Find where the given text appears and provide that cell's center as [x, y] coordinate. 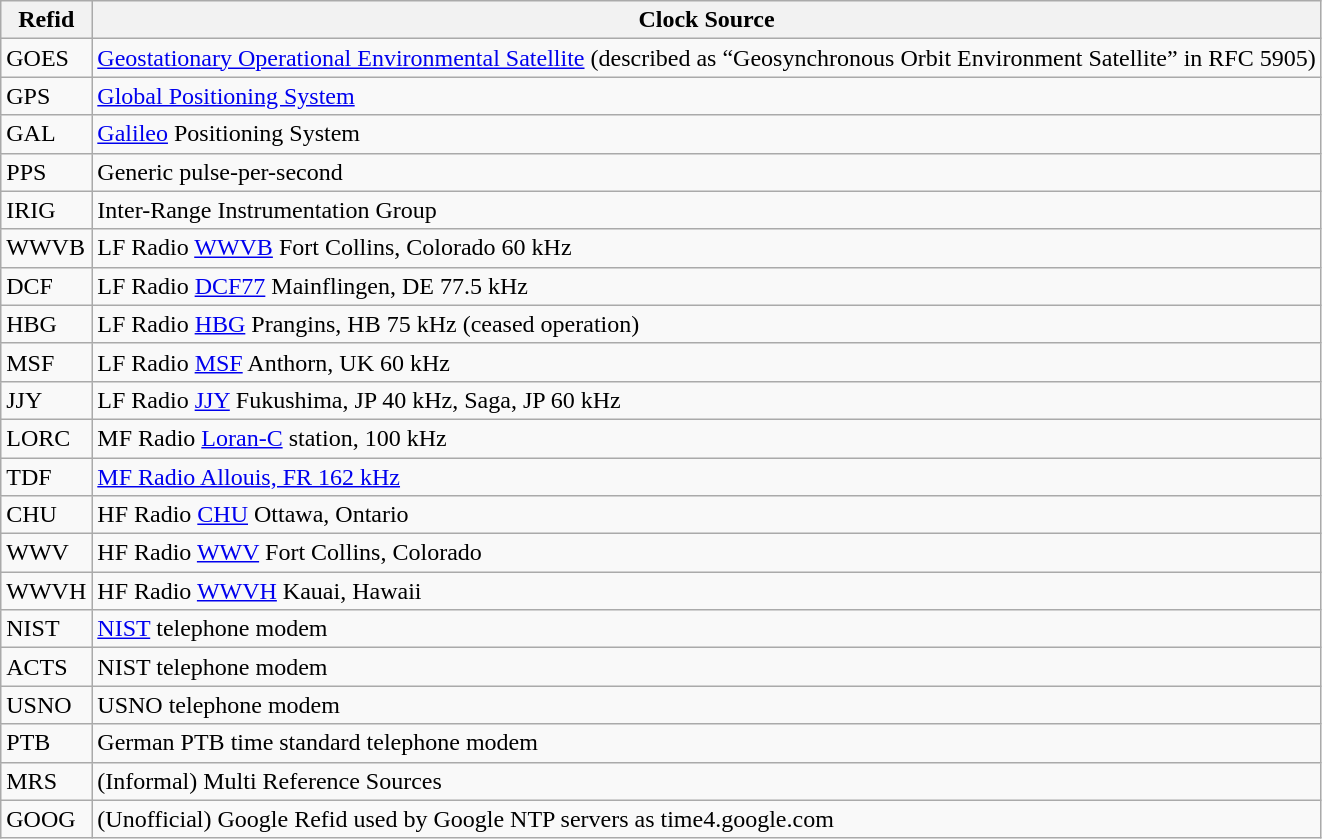
HF Radio WWVH Kauai, Hawaii [706, 591]
LF Radio DCF77 Mainflingen, DE 77.5 kHz [706, 286]
NIST [46, 629]
Geostationary Operational Environmental Satellite (described as “Geosynchronous Orbit Environment Satellite” in RFC 5905) [706, 58]
CHU [46, 515]
Galileo Positioning System [706, 134]
(Unofficial) Google Refid used by Google NTP servers as time4.google.com [706, 819]
LF Radio HBG Prangins, HB 75 kHz (ceased operation) [706, 324]
PPS [46, 172]
PTB [46, 743]
German PTB time standard telephone modem [706, 743]
MRS [46, 781]
LF Radio WWVB Fort Collins, Colorado 60 kHz [706, 248]
IRIG [46, 210]
Global Positioning System [706, 96]
HF Radio WWV Fort Collins, Colorado [706, 553]
MF Radio Allouis, FR 162 kHz [706, 477]
USNO [46, 705]
Refid [46, 20]
JJY [46, 400]
HF Radio CHU Ottawa, Ontario [706, 515]
HBG [46, 324]
MF Radio Loran-C station, 100 kHz [706, 438]
ACTS [46, 667]
LF Radio JJY Fukushima, JP 40 kHz, Saga, JP 60 kHz [706, 400]
Generic pulse-per-second [706, 172]
DCF [46, 286]
USNO telephone modem [706, 705]
LF Radio MSF Anthorn, UK 60 kHz [706, 362]
Inter-Range Instrumentation Group [706, 210]
LORC [46, 438]
MSF [46, 362]
TDF [46, 477]
WWV [46, 553]
WWVH [46, 591]
GOES [46, 58]
WWVB [46, 248]
Clock Source [706, 20]
GOOG [46, 819]
GPS [46, 96]
GAL [46, 134]
(Informal) Multi Reference Sources [706, 781]
